Provide the [x, y] coordinate of the cell's center where the given text is located.  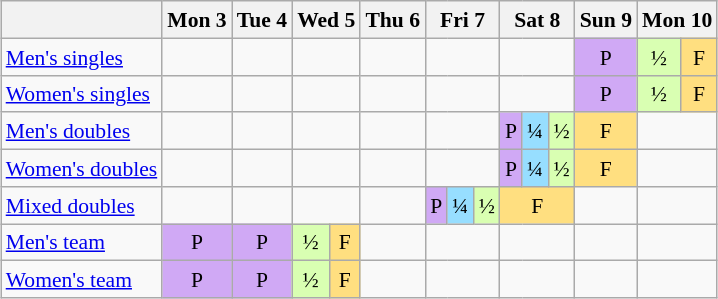
Mon 3 [196, 20]
Men's doubles [82, 130]
Tue 4 [262, 20]
Women's singles [82, 94]
Sun 9 [606, 20]
Women's doubles [82, 168]
Men's team [82, 242]
Mon 10 [677, 20]
Wed 5 [326, 20]
Mixed doubles [82, 204]
Sat 8 [538, 20]
Thu 6 [392, 20]
Fri 7 [462, 20]
Men's singles [82, 56]
Women's team [82, 280]
